Identify which cell holds the provided text, then report its (X, Y) central coordinate. 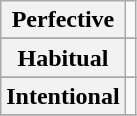
Habitual (63, 58)
Perfective (63, 20)
Intentional (63, 96)
